Return the (X, Y) coordinate for the center point of the cell that contains the specified text.  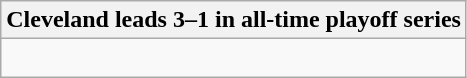
Cleveland leads 3–1 in all-time playoff series (234, 20)
